Return [x, y] of the center of cell containing provided text 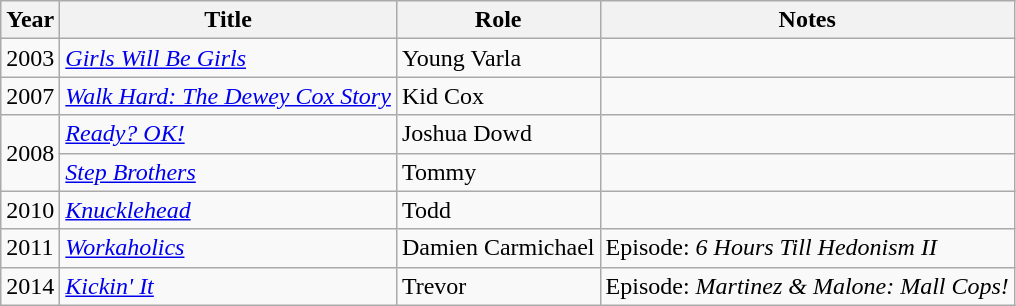
2011 [30, 248]
Girls Will Be Girls [228, 58]
2014 [30, 286]
2007 [30, 96]
Kickin' It [228, 286]
2008 [30, 153]
Knucklehead [228, 210]
Todd [498, 210]
Young Varla [498, 58]
Episode: Martinez & Malone: Mall Cops! [807, 286]
Joshua Dowd [498, 134]
Tommy [498, 172]
Title [228, 20]
Step Brothers [228, 172]
Ready? OK! [228, 134]
Year [30, 20]
Episode: 6 Hours Till Hedonism II [807, 248]
Walk Hard: The Dewey Cox Story [228, 96]
Kid Cox [498, 96]
Workaholics [228, 248]
Notes [807, 20]
Trevor [498, 286]
2003 [30, 58]
Role [498, 20]
2010 [30, 210]
Damien Carmichael [498, 248]
